Pinpoint the cell where the given text exists, returning its [X, Y] midpoint coordinate. 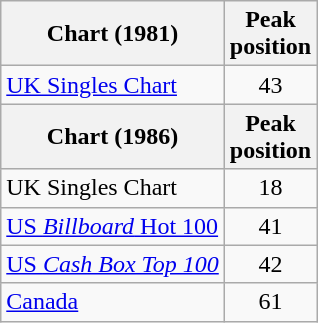
61 [270, 302]
18 [270, 188]
US Billboard Hot 100 [113, 226]
US Cash Box Top 100 [113, 264]
Chart (1981) [113, 34]
43 [270, 85]
Chart (1986) [113, 136]
Canada [113, 302]
42 [270, 264]
41 [270, 226]
